Pinpoint the cell where the given text exists, returning its (X, Y) midpoint coordinate. 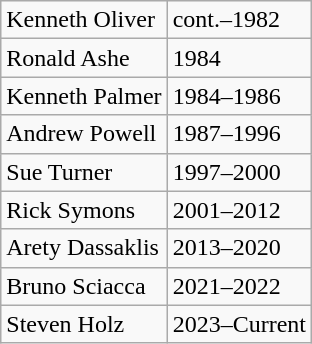
Arety Dassaklis (84, 248)
1987–1996 (239, 134)
Steven Holz (84, 324)
Kenneth Oliver (84, 20)
2021–2022 (239, 286)
Ronald Ashe (84, 58)
Bruno Sciacca (84, 286)
1984 (239, 58)
1997–2000 (239, 172)
Andrew Powell (84, 134)
Kenneth Palmer (84, 96)
2023–Current (239, 324)
Sue Turner (84, 172)
2001–2012 (239, 210)
cont.–1982 (239, 20)
1984–1986 (239, 96)
2013–2020 (239, 248)
Rick Symons (84, 210)
